Search for the cell housing the specified text and yield its [x, y] center coordinate. 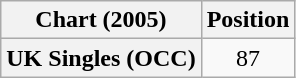
Chart (2005) [101, 20]
UK Singles (OCC) [101, 58]
87 [248, 58]
Position [248, 20]
